Provide the (X, Y) coordinate of the cell's center where the given text is located.  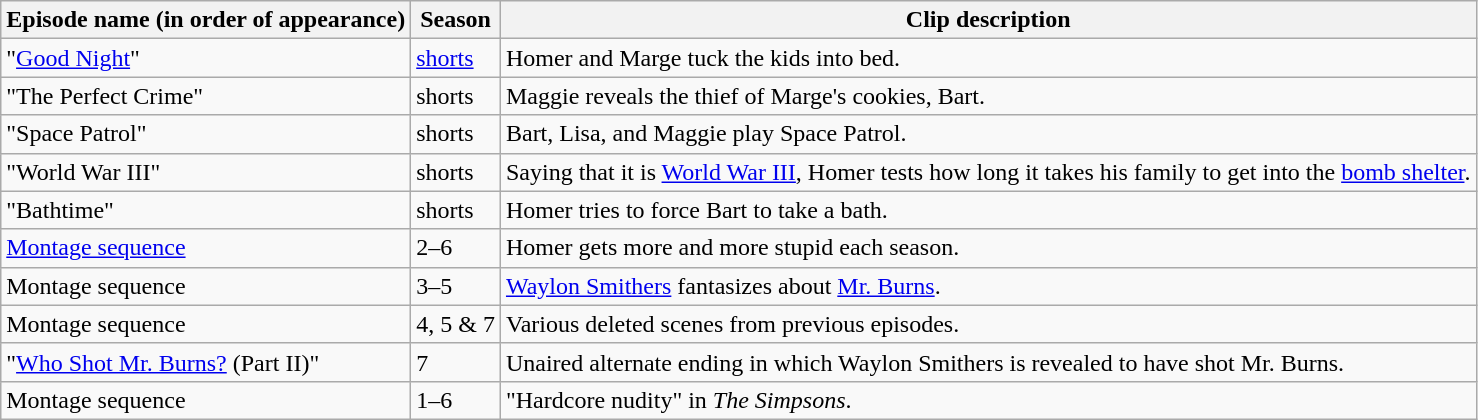
Maggie reveals the thief of Marge's cookies, Bart. (988, 96)
"Good Night" (206, 58)
4, 5 & 7 (456, 324)
Unaired alternate ending in which Waylon Smithers is revealed to have shot Mr. Burns. (988, 362)
"The Perfect Crime" (206, 96)
Saying that it is World War III, Homer tests how long it takes his family to get into the bomb shelter. (988, 172)
1–6 (456, 400)
Clip description (988, 20)
2–6 (456, 248)
Episode name (in order of appearance) (206, 20)
"Hardcore nudity" in The Simpsons. (988, 400)
Season (456, 20)
"Who Shot Mr. Burns? (Part II)" (206, 362)
"Space Patrol" (206, 134)
Various deleted scenes from previous episodes. (988, 324)
"Bathtime" (206, 210)
"World War III" (206, 172)
Homer tries to force Bart to take a bath. (988, 210)
7 (456, 362)
Homer and Marge tuck the kids into bed. (988, 58)
Bart, Lisa, and Maggie play Space Patrol. (988, 134)
Homer gets more and more stupid each season. (988, 248)
Waylon Smithers fantasizes about Mr. Burns. (988, 286)
3–5 (456, 286)
